For the text-containing cell, return its midpoint in [X, Y] coordinate format. 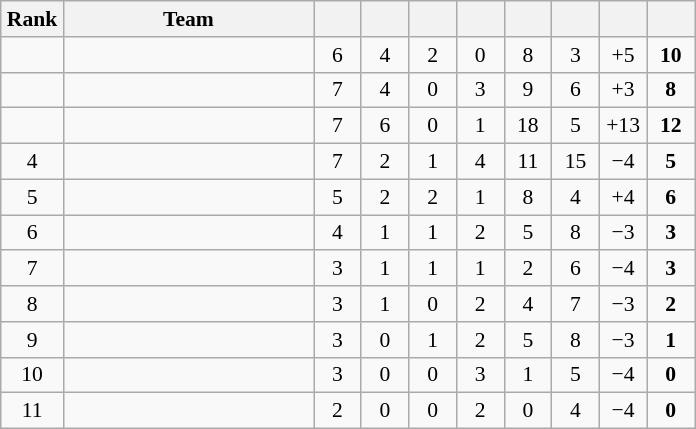
+13 [623, 126]
+3 [623, 90]
18 [528, 126]
+5 [623, 55]
12 [671, 126]
15 [576, 162]
Team [188, 19]
+4 [623, 197]
Rank [32, 19]
